Extract the (X, Y) coordinate from the center of the cell holding the provided text.  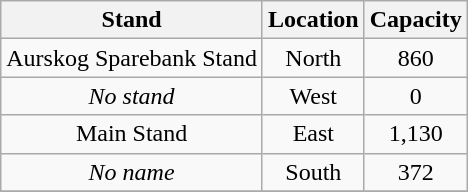
Location (313, 20)
Stand (132, 20)
0 (416, 96)
No stand (132, 96)
East (313, 134)
Aurskog Sparebank Stand (132, 58)
Capacity (416, 20)
860 (416, 58)
372 (416, 172)
No name (132, 172)
South (313, 172)
Main Stand (132, 134)
1,130 (416, 134)
West (313, 96)
North (313, 58)
